Return the [X, Y] coordinate for the center point of the cell that contains the specified text.  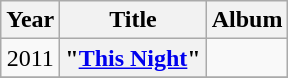
Album [247, 20]
Year [30, 20]
"This Night" [133, 58]
Title [133, 20]
2011 [30, 58]
